Return the (X, Y) coordinate for the center point of the cell that contains the specified text.  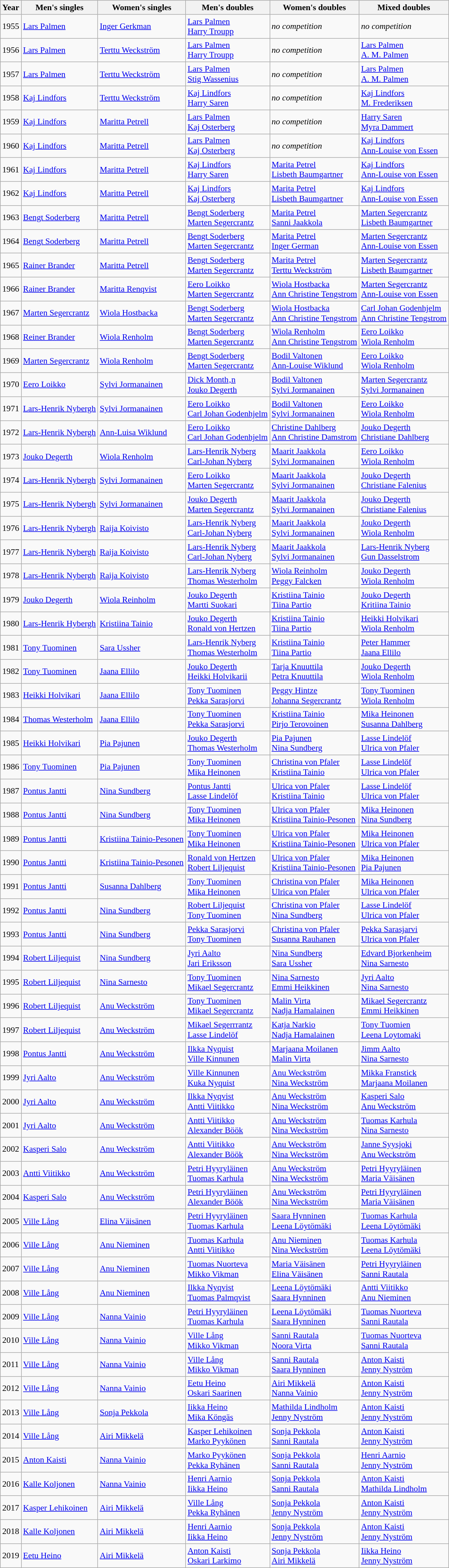
Mika HeinonenSusanna Dahlberg (404, 719)
Eero Loikko (59, 385)
Antti ViitikkoAnu Nieminen (404, 1292)
Maria VäisänenElina Väisänen (314, 1269)
Jyri AaltoNina Sarnesto (404, 982)
1968 (11, 337)
1967 (11, 313)
1971 (11, 409)
Jouko DegerthChristiane Dahlberg (404, 432)
Year (11, 7)
1999 (11, 1077)
Men's doubles (227, 7)
Lars-Henrik Hybergh (59, 624)
Heikki HolvikariWiola Renholm (404, 624)
Saara HynninenLeena Löytömäki (314, 1221)
1974 (11, 480)
Tuomas KarhulaAntti Viitikko (227, 1245)
Elina Väisänen (141, 1221)
2001 (11, 1126)
Mathilda LindholmJenny Nyström (314, 1412)
Sara Ussher (141, 647)
2006 (11, 1245)
Kasper LehikoinenMarko Pyykönen (227, 1436)
Eetu HeinoOskari Saarinen (227, 1389)
Dick Month‚nJouko Degerth (227, 385)
1978 (11, 576)
1957 (11, 74)
1960 (11, 145)
Kristiina TainioPirjo Terovoinen (314, 719)
Women's singles (141, 7)
Carl Johan GodenhjelmAnn Christine Tengstrom (404, 313)
Marita PetrelInger German (314, 242)
2012 (11, 1389)
Tony TuominenWiola Renholm (404, 695)
Tuomas NuortevaMikko Vikman (227, 1269)
2017 (11, 1508)
Airi MikkeläNanna Vainio (314, 1389)
Jouko DegerthRonald von Hertzen (227, 624)
Christina von PfalerNina Sundberg (314, 910)
Ann-Luisa Wiklund (141, 432)
2014 (11, 1436)
1985 (11, 744)
1986 (11, 767)
Jouko DegerthMarten Segercrantz (227, 504)
Tuomas KarhulaNina Sarnesto (404, 1126)
Robert LiljequistTony Tuominen (227, 910)
Ville KinnunenKuka Nyquist (227, 1077)
1990 (11, 862)
1964 (11, 242)
Mikael SegercrantzEmmi Heikkinen (404, 1006)
1979 (11, 600)
Wiola Reinholm (141, 600)
1962 (11, 194)
2009 (11, 1317)
Marko PyykönenPekka Ryhänen (227, 1460)
1991 (11, 887)
Ilkka NyqvistTuomas Palmqvist (227, 1292)
1981 (11, 647)
1970 (11, 385)
Nina Sarnesto (141, 982)
Mikka FranstickMarjaana Moilanen (404, 1077)
1998 (11, 1054)
Maritta Renqvist (141, 289)
Ilkka NyquistVille Kinnunen (227, 1054)
Kasper Lehikoinen (59, 1508)
1969 (11, 361)
Mika HeinonenNina Sundberg (404, 815)
Thomas Westerholm (59, 719)
Marjaana MoilanenMalin Virta (314, 1054)
Inger Gerkman (141, 27)
Anton KaistiMathilda Lindholm (404, 1484)
Nina SarnestoEmmi Heikkinen (314, 982)
Anu NieminenNina Weckström (314, 1245)
Henri AarnioJenny Nyström (404, 1460)
1977 (11, 552)
Ronald von HertzenRobert Liljequist (227, 862)
1958 (11, 98)
Sonja Pekkola (141, 1412)
2007 (11, 1269)
Ville LångPekka Ryhänen (227, 1508)
Anton KaistiOskari Larkimo (227, 1556)
2000 (11, 1102)
Christina von PfalerSusanna Rauhanen (314, 934)
1995 (11, 982)
Petri HyyryläinenAlexander Böök (227, 1197)
1984 (11, 719)
Ilkka NyqvistAntti Viitikko (227, 1102)
Mikael SegerrrantzLasse Lindelöf (227, 1030)
Sanni RautalaNoora Virta (314, 1341)
Men's singles (59, 7)
Reiner Brander (59, 337)
Nina SundbergSara Ussher (314, 959)
1982 (11, 672)
Peter HammerJaana Ellilo (404, 647)
2003 (11, 1174)
1976 (11, 528)
2019 (11, 1556)
2016 (11, 1484)
Marita PetrelTerttu Weckström (314, 265)
2010 (11, 1341)
Lars PalmenStig Wassenius (227, 74)
Jouko DegerthThomas Westerholm (227, 744)
Kasperi SaloAnu Weckström (404, 1102)
1993 (11, 934)
Christina von PfalerKristiina Tainio (314, 767)
Bodil ValtonenAnn-Louise Wiklund (314, 361)
Pekka SarasjarviUlrica von Pfaler (404, 934)
Pia PajunenNina Sundberg (314, 744)
1997 (11, 1030)
Marita PetrelSanni Jaakkola (314, 217)
Anton Kaisti (59, 1460)
Susanna Dahlberg (141, 887)
Malin VirtaNadja Hamalainen (314, 1006)
Eetu Heino (59, 1556)
1987 (11, 791)
1989 (11, 839)
1959 (11, 122)
Kaj LindforsM. Frederiksen (404, 98)
1973 (11, 457)
Jyri AaltoJari Eriksson (227, 959)
1956 (11, 50)
Tony TuomienLeena Loytomaki (404, 1030)
2018 (11, 1532)
Jouko DegerthHeikki Holvikarii (227, 672)
Jouko DegerthKritiina Tainio (404, 600)
Mixed doubles (404, 7)
1965 (11, 265)
Pontus JanttiLasse Lindelöf (227, 791)
Marten SegercrantzSylvi Jormanainen (404, 385)
Wiola Hostbacka (141, 313)
1996 (11, 1006)
1961 (11, 170)
Tarja KnuuttilaPetra Knuuttila (314, 672)
2015 (11, 1460)
2005 (11, 1221)
Iikka HeinoJenny Nyström (404, 1556)
Pekka SarasjorviTony Tuominen (227, 934)
Antti Viitikko (59, 1174)
2002 (11, 1149)
Wiola ReinholmPeggy Falcken (314, 576)
Jimm AaltoNina Sarnesto (404, 1054)
Women's doubles (314, 7)
Christine DahlbergAnn Christine Damstrom (314, 432)
Christina von PfalerUlrica von Pfaler (314, 887)
Janne SyysjokiAnu Weckström (404, 1149)
2013 (11, 1412)
Edvard BjorkenheimNina Sarnesto (404, 959)
Kristiina Tainio (141, 624)
Ulrica von PfalerKristiina Tainio (314, 791)
Iikka HeinoMika Köngäs (227, 1412)
Wiola RenholmAnn Christine Tengstrom (314, 337)
Mika HeinonenPia Pajunen (404, 862)
1975 (11, 504)
1963 (11, 217)
Harry SarenMyra Dammert (404, 122)
2004 (11, 1197)
1994 (11, 959)
Sanni RautalaSaara Hynninen (314, 1364)
1980 (11, 624)
Katja NarkioNadja Hamalainen (314, 1030)
Petri HyyryläinenSanni Rautala (404, 1269)
Sonja PekkolaAiri Mikkelä (314, 1556)
Jouko DegerthMartti Suokari (227, 600)
2008 (11, 1292)
1972 (11, 432)
Lars-Henrik NybergGun Dasselstrom (404, 552)
1983 (11, 695)
2011 (11, 1364)
1966 (11, 289)
Kaj LindforsKaj Osterberg (227, 194)
1955 (11, 27)
1988 (11, 815)
1992 (11, 910)
Peggy HintzeJohanna Segercrantz (314, 695)
